Extract the (X, Y) coordinate from the center of the cell holding the provided text.  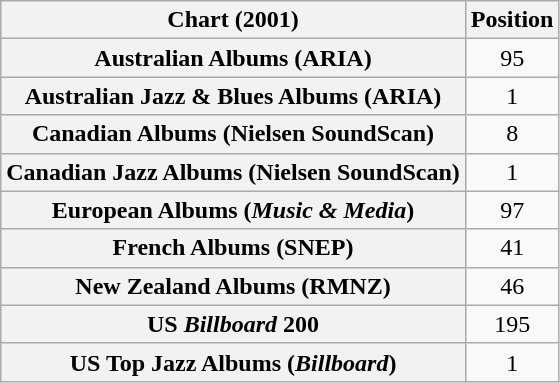
Canadian Albums (Nielsen SoundScan) (234, 134)
Position (512, 20)
95 (512, 58)
Australian Jazz & Blues Albums (ARIA) (234, 96)
European Albums (Music & Media) (234, 210)
Canadian Jazz Albums (Nielsen SoundScan) (234, 172)
US Billboard 200 (234, 324)
46 (512, 286)
97 (512, 210)
41 (512, 248)
Australian Albums (ARIA) (234, 58)
US Top Jazz Albums (Billboard) (234, 362)
195 (512, 324)
8 (512, 134)
New Zealand Albums (RMNZ) (234, 286)
French Albums (SNEP) (234, 248)
Chart (2001) (234, 20)
